Locate the cell with the specified text and output its [X, Y] center coordinate. 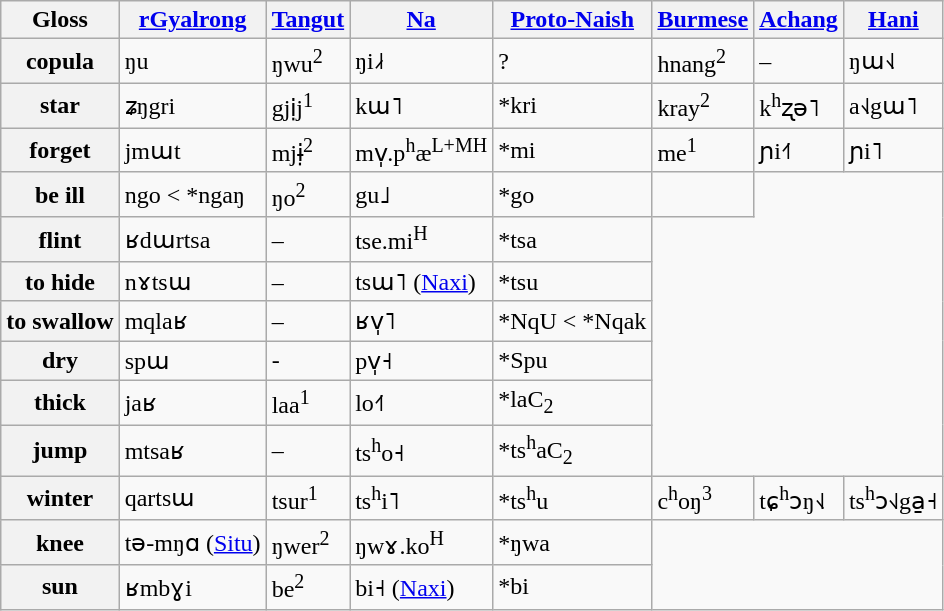
be2 [308, 588]
bi˧ (Naxi) [422, 588]
knee [60, 542]
winter [60, 498]
ɲi˧˥ [799, 150]
forget [60, 150]
to swallow [60, 321]
copula [60, 62]
dry [60, 361]
ʁv̩˥ [422, 321]
mv̩.phæL+MH [422, 150]
*go [572, 194]
to hide [60, 282]
mjɨ̣2 [308, 150]
*bi [572, 588]
ŋo2 [308, 194]
*tsu [572, 282]
flint [60, 240]
? [572, 62]
gjịj1 [308, 106]
ʁdɯrtsa [192, 240]
rGyalrong [192, 20]
*Spu [572, 361]
*NqU < *Nqak [572, 321]
ɲi˥ [893, 150]
kɯ˥ [422, 106]
Tangut [308, 20]
ŋu [192, 62]
ŋwer2 [308, 542]
Gloss [60, 20]
*mi [572, 150]
me1 [703, 150]
pv̩˧ [422, 361]
*kri [572, 106]
ŋɯ˧˩ [893, 62]
*ŋwa [572, 542]
*tsa [572, 240]
spɯ [192, 361]
tsho˧ [422, 450]
tshɔ˧˩ga̱˧ [893, 498]
tse.miH [422, 240]
*tshu [572, 498]
ŋwu2 [308, 62]
a˧˩gɯ˥ [893, 106]
kray2 [703, 106]
choŋ3 [703, 498]
*laC2 [572, 402]
tɕhɔŋ˧˩ [799, 498]
ŋi˩˧ [422, 62]
nɤtsɯ [192, 282]
be ill [60, 194]
ʑŋgri [192, 106]
ngo < *ngaŋ [192, 194]
hnang2 [703, 62]
tə-mŋɑ (Situ) [192, 542]
mqlaʁ [192, 321]
lo˧˥ [422, 402]
tshi˥ [422, 498]
jmɯt [192, 150]
- [308, 361]
sun [60, 588]
ŋwɤ.koH [422, 542]
jump [60, 450]
tsur1 [308, 498]
Burmese [703, 20]
*tshaC2 [572, 450]
ʁmbɣi [192, 588]
qartsɯ [192, 498]
Proto-Naish [572, 20]
thick [60, 402]
mtsaʁ [192, 450]
Na [422, 20]
Hani [893, 20]
gu˩ [422, 194]
jaʁ [192, 402]
star [60, 106]
laa1 [308, 402]
tsɯ˥ (Naxi) [422, 282]
khʐə˥ [799, 106]
Achang [799, 20]
